Locate the cell with the specified text and output its (x, y) center coordinate. 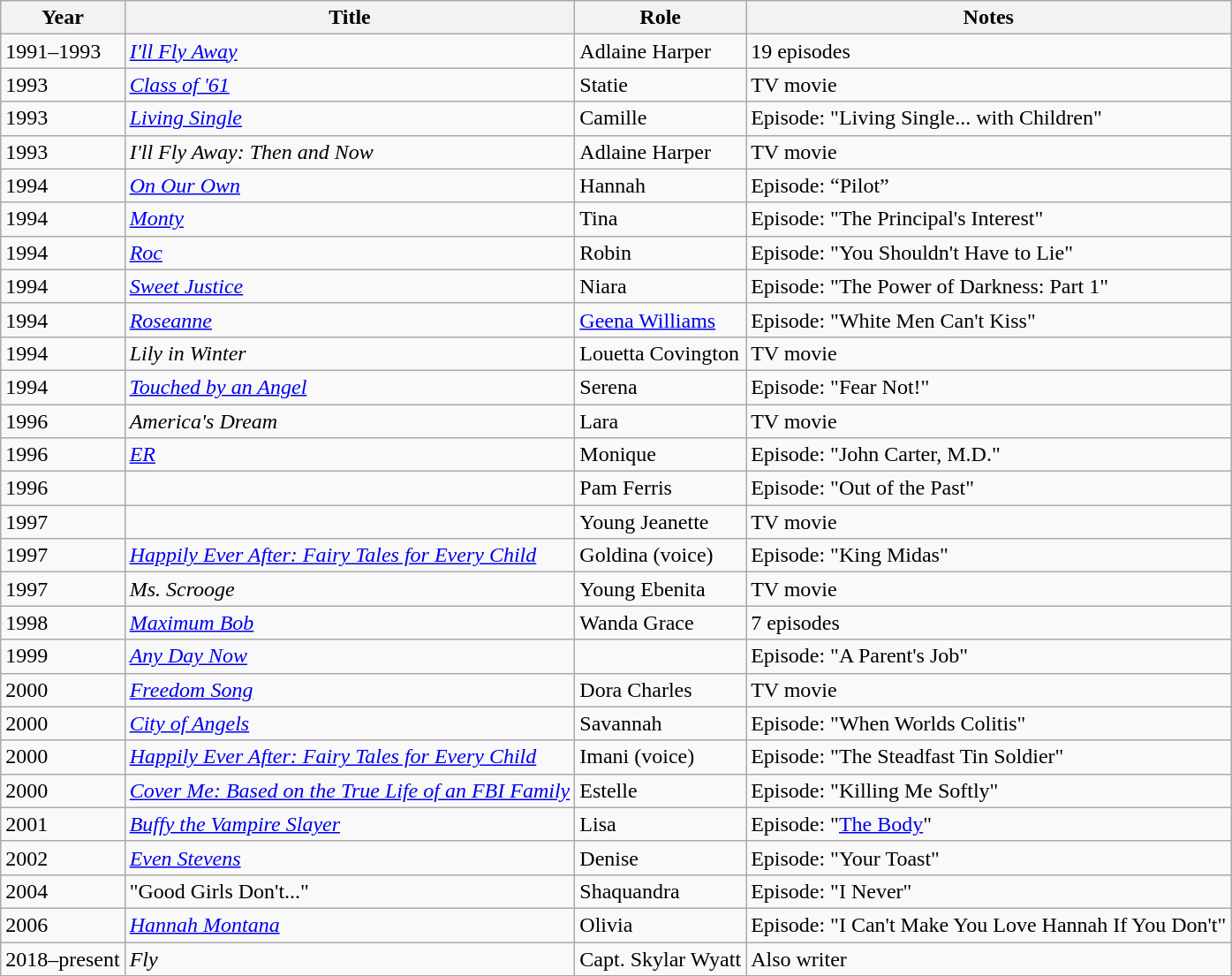
Shaquandra (661, 891)
Statie (661, 85)
Olivia (661, 925)
Hannah (661, 185)
Episode: "John Carter, M.D." (989, 455)
Ms. Scrooge (350, 589)
Episode: "A Parent's Job" (989, 656)
Buffy the Vampire Slayer (350, 824)
Robin (661, 253)
I'll Fly Away: Then and Now (350, 152)
Living Single (350, 118)
Tina (661, 219)
2006 (63, 925)
Camille (661, 118)
Episode: "Out of the Past" (989, 488)
On Our Own (350, 185)
Episode: "The Principal's Interest" (989, 219)
1999 (63, 656)
Episode: “Pilot” (989, 185)
19 episodes (989, 51)
Touched by an Angel (350, 387)
Even Stevens (350, 858)
Lara (661, 421)
Capt. Skylar Wyatt (661, 958)
1998 (63, 623)
Episode: "I Never" (989, 891)
Monique (661, 455)
7 episodes (989, 623)
Title (350, 18)
Louetta Covington (661, 353)
Any Day Now (350, 656)
Estelle (661, 791)
Episode: "You Shouldn't Have to Lie" (989, 253)
Hannah Montana (350, 925)
Episode: "I Can't Make You Love Hannah If You Don't" (989, 925)
Class of '61 (350, 85)
Role (661, 18)
Goldina (voice) (661, 556)
Lisa (661, 824)
2004 (63, 891)
Year (63, 18)
Freedom Song (350, 690)
Pam Ferris (661, 488)
Imani (voice) (661, 757)
Episode: "The Steadfast Tin Soldier" (989, 757)
Episode: "Your Toast" (989, 858)
Episode: "King Midas" (989, 556)
Fly (350, 958)
Young Jeanette (661, 522)
Denise (661, 858)
ER (350, 455)
Serena (661, 387)
I'll Fly Away (350, 51)
Niara (661, 286)
Savannah (661, 723)
Wanda Grace (661, 623)
Also writer (989, 958)
1991–1993 (63, 51)
Roc (350, 253)
Dora Charles (661, 690)
Episode: "White Men Can't Kiss" (989, 320)
Monty (350, 219)
Geena Williams (661, 320)
Sweet Justice (350, 286)
Notes (989, 18)
Episode: "The Body" (989, 824)
"Good Girls Don't..." (350, 891)
Episode: "The Power of Darkness: Part 1" (989, 286)
Roseanne (350, 320)
Episode: "When Worlds Colitis" (989, 723)
Lily in Winter (350, 353)
Young Ebenita (661, 589)
City of Angels (350, 723)
2018–present (63, 958)
Episode: "Killing Me Softly" (989, 791)
Episode: "Living Single... with Children" (989, 118)
Cover Me: Based on the True Life of an FBI Family (350, 791)
America's Dream (350, 421)
Maximum Bob (350, 623)
2001 (63, 824)
2002 (63, 858)
Episode: "Fear Not!" (989, 387)
